Detect which cell encompasses the target text, then output its [x, y] center coordinate. 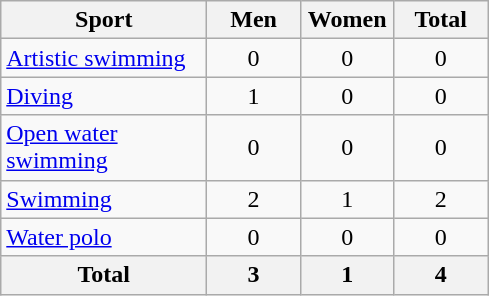
4 [441, 275]
Sport [104, 20]
Diving [104, 96]
Open water swimming [104, 148]
Water polo [104, 237]
Artistic swimming [104, 58]
Women [347, 20]
Men [254, 20]
3 [254, 275]
Swimming [104, 199]
